Detect which cell encompasses the target text, then output its [X, Y] center coordinate. 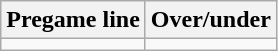
Pregame line [74, 20]
Over/under [210, 20]
